Provide the (x, y) coordinate of the cell's center where the given text is located.  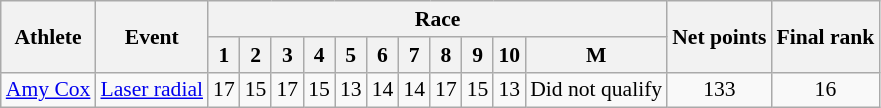
Amy Cox (48, 90)
8 (446, 55)
5 (351, 55)
2 (256, 55)
Final rank (825, 36)
Athlete (48, 36)
4 (319, 55)
M (596, 55)
Net points (719, 36)
Event (152, 36)
Race (438, 19)
6 (383, 55)
133 (719, 90)
3 (287, 55)
16 (825, 90)
Laser radial (152, 90)
1 (224, 55)
9 (478, 55)
10 (509, 55)
Did not qualify (596, 90)
7 (414, 55)
